Determine the (x, y) coordinate at the center of the cell enclosing the given text.  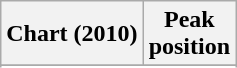
Chart (2010) (72, 34)
Peakposition (189, 34)
